Identify which cell holds the provided text, then report its (x, y) central coordinate. 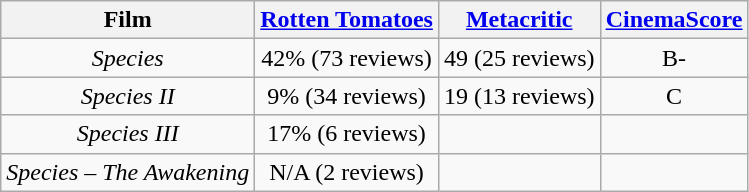
N/A (2 reviews) (347, 172)
17% (6 reviews) (347, 134)
Rotten Tomatoes (347, 20)
42% (73 reviews) (347, 58)
Film (128, 20)
Species III (128, 134)
Species – The Awakening (128, 172)
CinemaScore (674, 20)
49 (25 reviews) (519, 58)
19 (13 reviews) (519, 96)
Species (128, 58)
Species II (128, 96)
9% (34 reviews) (347, 96)
C (674, 96)
B- (674, 58)
Metacritic (519, 20)
